Find where the given text appears and provide that cell's center as [X, Y] coordinate. 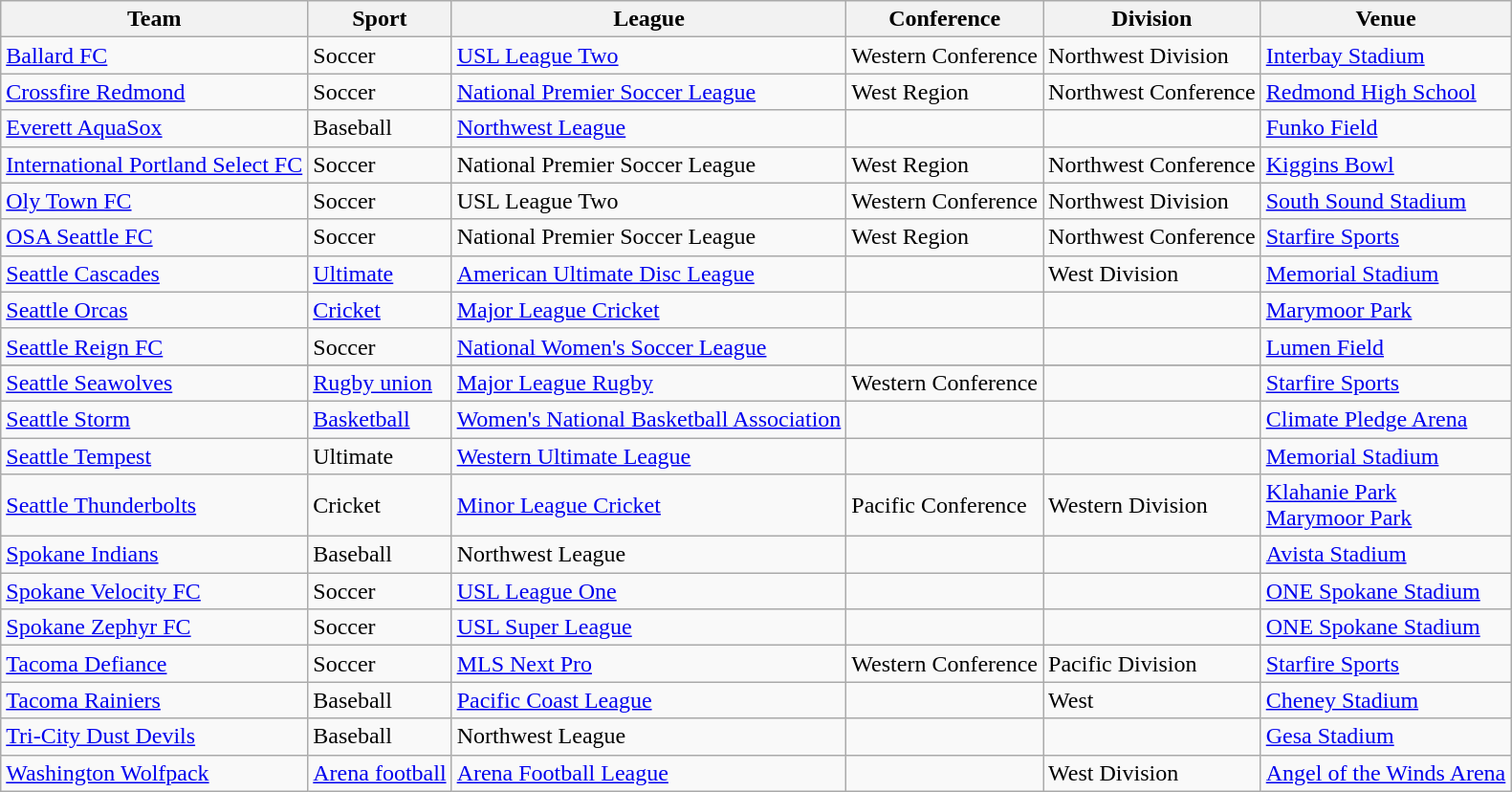
Seattle Orcas [155, 310]
MLS Next Pro [648, 664]
Klahanie ParkMarymoor Park [1386, 505]
Rugby union [380, 383]
South Sound Stadium [1386, 201]
Gesa Stadium [1386, 737]
Seattle Thunderbolts [155, 505]
Tri-City Dust Devils [155, 737]
Major League Cricket [648, 310]
Pacific Coast League [648, 700]
Crossfire Redmond [155, 92]
Arena Football League [648, 773]
Spokane Velocity FC [155, 591]
Everett AquaSox [155, 128]
Avista Stadium [1386, 555]
Oly Town FC [155, 201]
International Portland Select FC [155, 165]
Lumen Field [1386, 346]
Marymoor Park [1386, 310]
Conference [945, 19]
Minor League Cricket [648, 505]
Funko Field [1386, 128]
Pacific Division [1152, 664]
Seattle Tempest [155, 456]
Seattle Cascades [155, 274]
Venue [1386, 19]
Western Ultimate League [648, 456]
OSA Seattle FC [155, 237]
Sport [380, 19]
Cheney Stadium [1386, 700]
Seattle Seawolves [155, 383]
Climate Pledge Arena [1386, 419]
Western Division [1152, 505]
Tacoma Rainiers [155, 700]
Arena football [380, 773]
Pacific Conference [945, 505]
Seattle Reign FC [155, 346]
USL Super League [648, 627]
Tacoma Defiance [155, 664]
Seattle Storm [155, 419]
Angel of the Winds Arena [1386, 773]
Team [155, 19]
Ballard FC [155, 55]
Washington Wolfpack [155, 773]
Women's National Basketball Association [648, 419]
Spokane Indians [155, 555]
Major League Rugby [648, 383]
League [648, 19]
USL League One [648, 591]
American Ultimate Disc League [648, 274]
Kiggins Bowl [1386, 165]
Spokane Zephyr FC [155, 627]
Interbay Stadium [1386, 55]
West [1152, 700]
Division [1152, 19]
National Women's Soccer League [648, 346]
Redmond High School [1386, 92]
Basketball [380, 419]
